Extract the [X, Y] coordinate from the center of the cell holding the provided text.  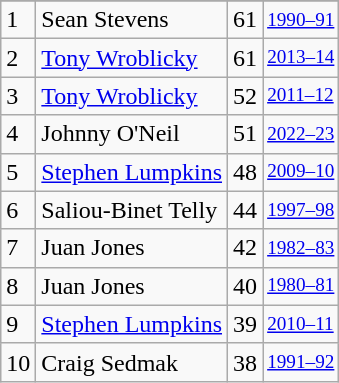
7 [18, 248]
Sean Stevens [132, 20]
52 [246, 96]
42 [246, 248]
8 [18, 286]
38 [246, 362]
5 [18, 172]
51 [246, 134]
39 [246, 324]
1991–92 [301, 362]
Johnny O'Neil [132, 134]
2013–14 [301, 58]
6 [18, 210]
2 [18, 58]
2022–23 [301, 134]
40 [246, 286]
2011–12 [301, 96]
1982–83 [301, 248]
10 [18, 362]
44 [246, 210]
Craig Sedmak [132, 362]
4 [18, 134]
Saliou-Binet Telly [132, 210]
2010–11 [301, 324]
2009–10 [301, 172]
9 [18, 324]
3 [18, 96]
48 [246, 172]
1990–91 [301, 20]
1997–98 [301, 210]
1 [18, 20]
1980–81 [301, 286]
